Pinpoint the cell where the given text exists, returning its [X, Y] midpoint coordinate. 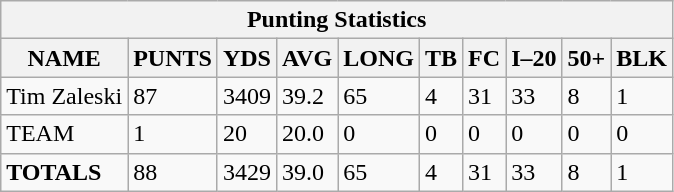
TOTALS [64, 172]
PUNTS [173, 58]
Punting Statistics [337, 20]
BLK [642, 58]
3429 [246, 172]
AVG [306, 58]
FC [484, 58]
39.2 [306, 96]
I–20 [534, 58]
50+ [586, 58]
39.0 [306, 172]
3409 [246, 96]
87 [173, 96]
20 [246, 134]
20.0 [306, 134]
LONG [379, 58]
YDS [246, 58]
88 [173, 172]
TEAM [64, 134]
TB [442, 58]
NAME [64, 58]
Tim Zaleski [64, 96]
